Search for the cell housing the specified text and yield its [x, y] center coordinate. 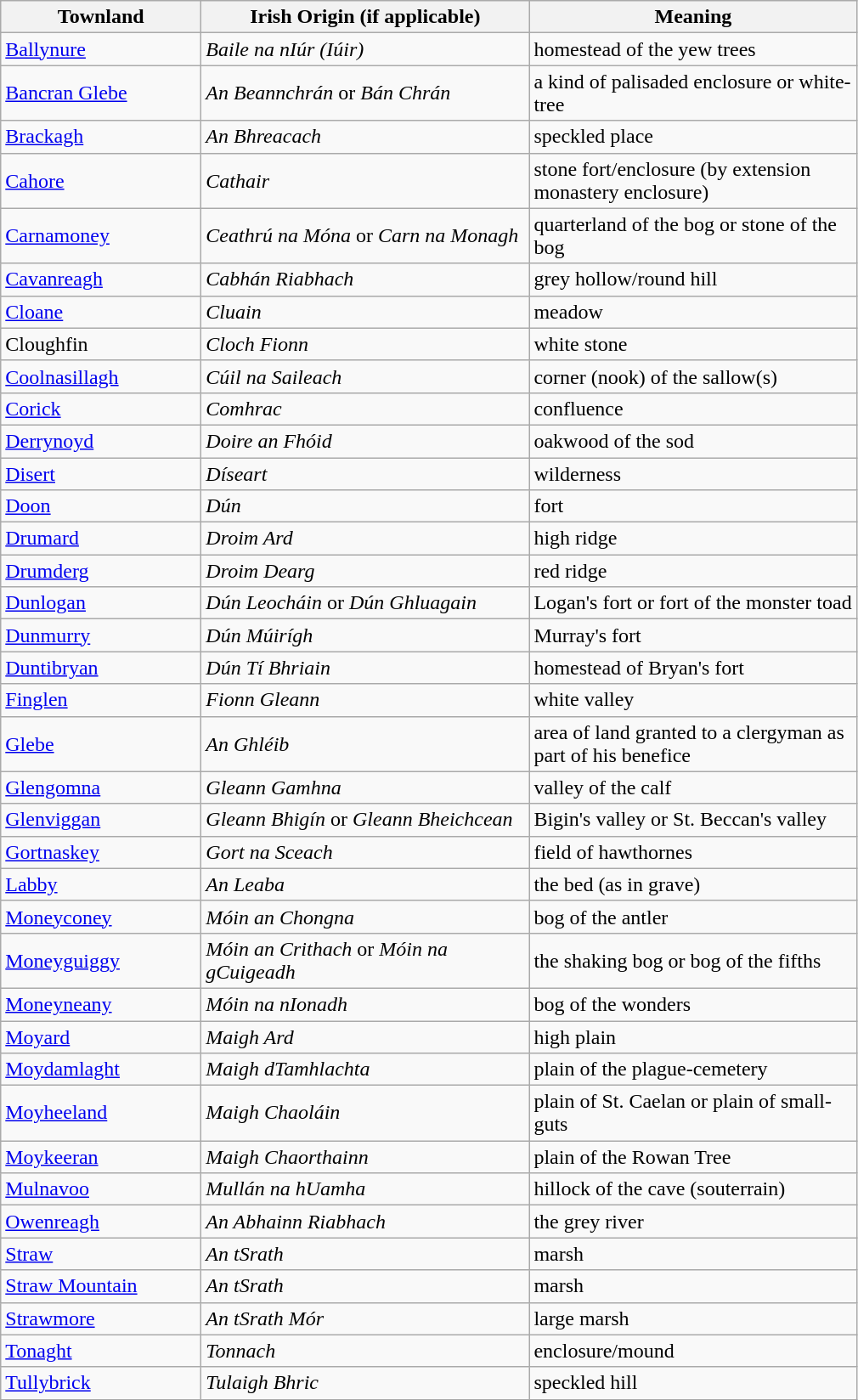
plain of the Rowan Tree [693, 1157]
white stone [693, 344]
An tSrath Mór [365, 1318]
the bed (as in grave) [693, 884]
field of hawthornes [693, 852]
Glengomna [101, 787]
Móin an Crithach or Móin na gCuigeadh [365, 960]
Mulnavoo [101, 1189]
large marsh [693, 1318]
Moykeeran [101, 1157]
Móin na nIonadh [365, 1004]
Cloane [101, 312]
Moyard [101, 1037]
high plain [693, 1037]
white valley [693, 700]
Cluain [365, 312]
Bancran Glebe [101, 93]
oakwood of the sod [693, 441]
An Beannchrán or Bán Chrán [365, 93]
Doire an Fhóid [365, 441]
Droim Dearg [365, 571]
Cúil na Saileach [365, 376]
area of land granted to a clergyman as part of his benefice [693, 744]
An Leaba [365, 884]
confluence [693, 409]
Gleann Gamhna [365, 787]
bog of the antler [693, 917]
hillock of the cave (souterrain) [693, 1189]
Owenreagh [101, 1222]
Dún Leocháin or Dún Ghluagain [365, 603]
Drumderg [101, 571]
Tonnach [365, 1351]
Gortnaskey [101, 852]
Brackagh [101, 137]
Glenviggan [101, 820]
Maigh Chaorthainn [365, 1157]
Cloughfin [101, 344]
Corick [101, 409]
Dún Múirígh [365, 635]
meadow [693, 312]
Moyheeland [101, 1113]
Doon [101, 506]
Moneyneany [101, 1004]
Logan's fort or fort of the monster toad [693, 603]
Glebe [101, 744]
Gleann Bhigín or Gleann Bheichcean [365, 820]
quarterland of the bog or stone of the bog [693, 236]
Dún [365, 506]
Moneyguiggy [101, 960]
Tonaght [101, 1351]
Strawmore [101, 1318]
Tullybrick [101, 1383]
Díseart [365, 473]
Móin an Chongna [365, 917]
speckled hill [693, 1383]
plain of the plague-cemetery [693, 1070]
the grey river [693, 1222]
Cloch Fionn [365, 344]
corner (nook) of the sallow(s) [693, 376]
Finglen [101, 700]
Cabhán Riabhach [365, 279]
homestead of the yew trees [693, 49]
Droim Ard [365, 539]
grey hollow/round hill [693, 279]
Townland [101, 17]
a kind of palisaded enclosure or white-tree [693, 93]
Moneyconey [101, 917]
Meaning [693, 17]
plain of St. Caelan or plain of small-guts [693, 1113]
Moydamlaght [101, 1070]
homestead of Bryan's fort [693, 668]
Baile na nIúr (Iúir) [365, 49]
wilderness [693, 473]
stone fort/enclosure (by extension monastery enclosure) [693, 180]
red ridge [693, 571]
Gort na Sceach [365, 852]
Maigh Chaoláin [365, 1113]
bog of the wonders [693, 1004]
Irish Origin (if applicable) [365, 17]
Mullán na hUamha [365, 1189]
Drumard [101, 539]
Murray's fort [693, 635]
Straw [101, 1254]
Fionn Gleann [365, 700]
Dunlogan [101, 603]
Ceathrú na Móna or Carn na Monagh [365, 236]
Disert [101, 473]
Comhrac [365, 409]
Tulaigh Bhric [365, 1383]
Dunmurry [101, 635]
Cathair [365, 180]
the shaking bog or bog of the fifths [693, 960]
Carnamoney [101, 236]
Derrynoyd [101, 441]
Dún Tí Bhriain [365, 668]
An Abhainn Riabhach [365, 1222]
An Ghléib [365, 744]
Coolnasillagh [101, 376]
Cahore [101, 180]
valley of the calf [693, 787]
Labby [101, 884]
An Bhreacach [365, 137]
Straw Mountain [101, 1286]
speckled place [693, 137]
Ballynure [101, 49]
Bigin's valley or St. Beccan's valley [693, 820]
Cavanreagh [101, 279]
Maigh dTamhlachta [365, 1070]
Maigh Ard [365, 1037]
Duntibryan [101, 668]
enclosure/mound [693, 1351]
fort [693, 506]
high ridge [693, 539]
